Return [X, Y] of the center of cell containing provided text 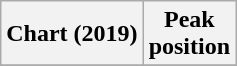
Peakposition [189, 34]
Chart (2019) [72, 34]
